Find where the given text appears and provide that cell's center as [x, y] coordinate. 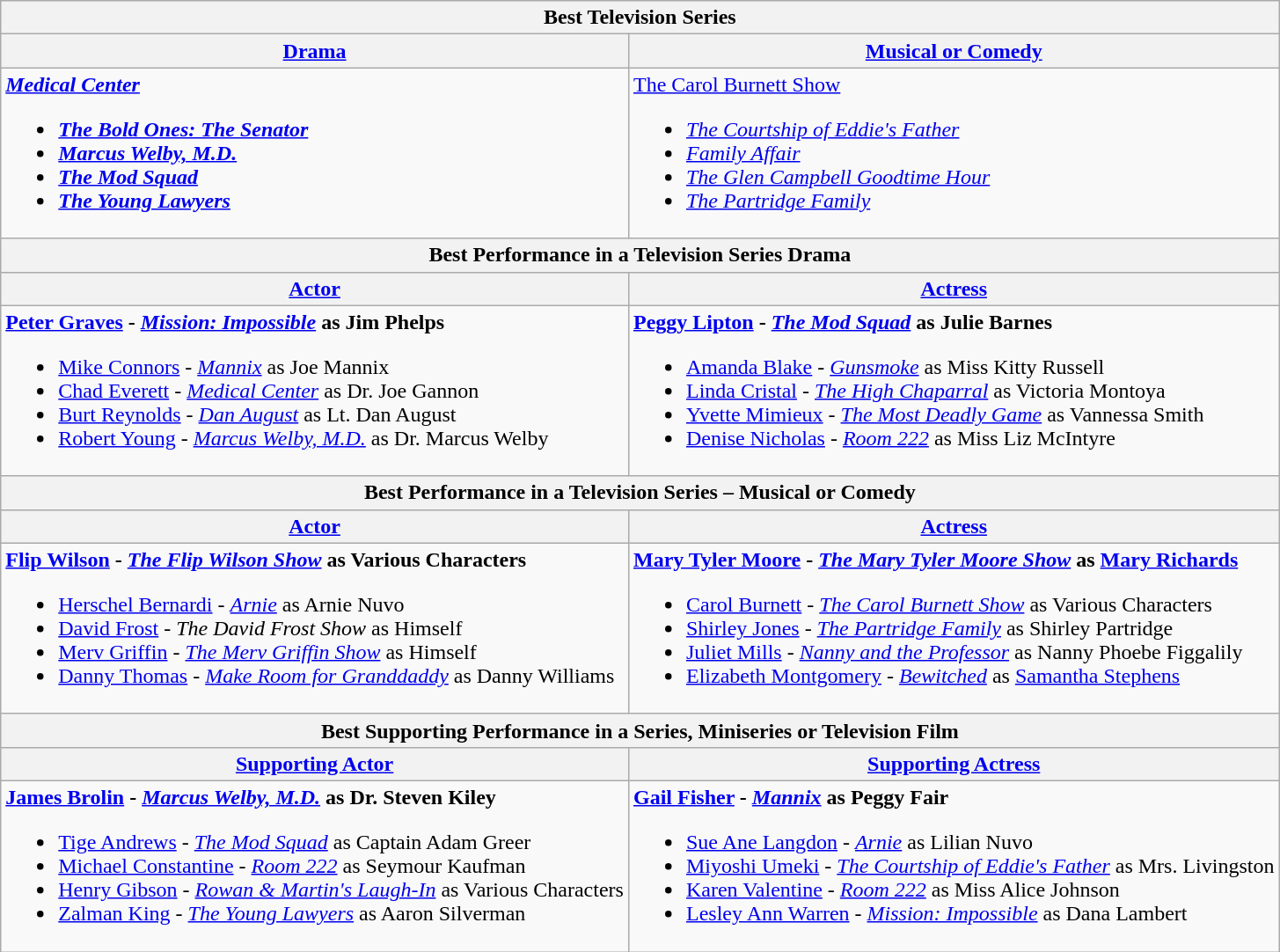
Best Supporting Performance in a Series, Miniseries or Television Film [640, 730]
Best Performance in a Television Series Drama [640, 255]
Supporting Actor [315, 764]
The Carol Burnett ShowThe Courtship of Eddie's FatherFamily AffairThe Glen Campbell Goodtime HourThe Partridge Family [954, 153]
Best Performance in a Television Series – Musical or Comedy [640, 493]
Supporting Actress [954, 764]
Best Television Series [640, 18]
Drama [315, 51]
Musical or Comedy [954, 51]
Medical CenterThe Bold Ones: The SenatorMarcus Welby, M.D.The Mod SquadThe Young Lawyers [315, 153]
